Extract the (X, Y) coordinate from the center of the cell holding the provided text.  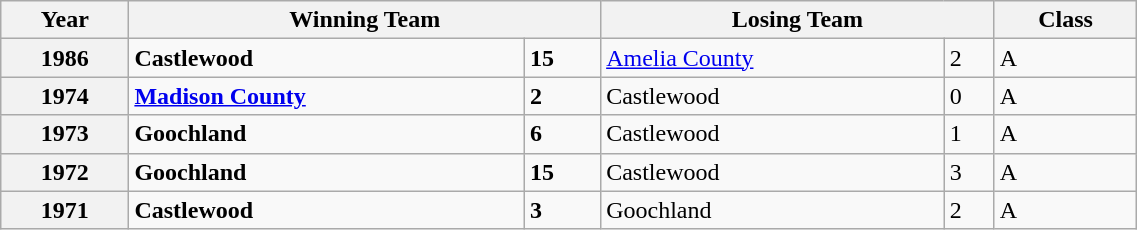
1 (969, 134)
6 (563, 134)
1971 (65, 210)
Winning Team (365, 20)
1974 (65, 96)
Losing Team (798, 20)
Class (1066, 20)
Year (65, 20)
1972 (65, 172)
1986 (65, 58)
0 (969, 96)
Amelia County (773, 58)
1973 (65, 134)
Madison County (327, 96)
